Pinpoint the cell where the given text exists, returning its (X, Y) midpoint coordinate. 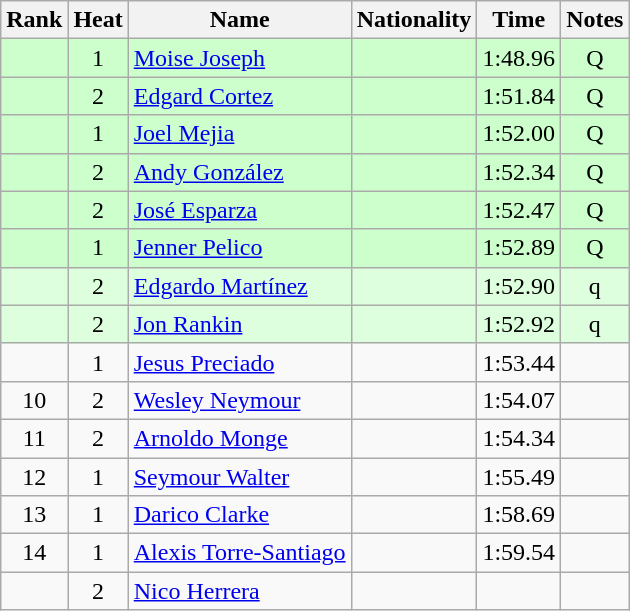
1:59.54 (519, 553)
Edgard Cortez (240, 96)
Notes (595, 20)
Jesus Preciado (240, 362)
Rank (34, 20)
1:48.96 (519, 58)
1:52.00 (519, 134)
13 (34, 515)
10 (34, 400)
1:55.49 (519, 477)
Moise Joseph (240, 58)
Joel Mejia (240, 134)
1:58.69 (519, 515)
1:52.90 (519, 286)
Jon Rankin (240, 324)
Edgardo Martínez (240, 286)
Seymour Walter (240, 477)
Wesley Neymour (240, 400)
Darico Clarke (240, 515)
Nationality (414, 20)
Heat (98, 20)
1:52.89 (519, 248)
1:52.34 (519, 172)
1:52.92 (519, 324)
Nico Herrera (240, 591)
1:54.34 (519, 438)
1:54.07 (519, 400)
14 (34, 553)
Andy González (240, 172)
José Esparza (240, 210)
Arnoldo Monge (240, 438)
1:52.47 (519, 210)
1:51.84 (519, 96)
Jenner Pelico (240, 248)
Time (519, 20)
Alexis Torre-Santiago (240, 553)
1:53.44 (519, 362)
Name (240, 20)
11 (34, 438)
12 (34, 477)
